Detect which cell encompasses the target text, then output its [x, y] center coordinate. 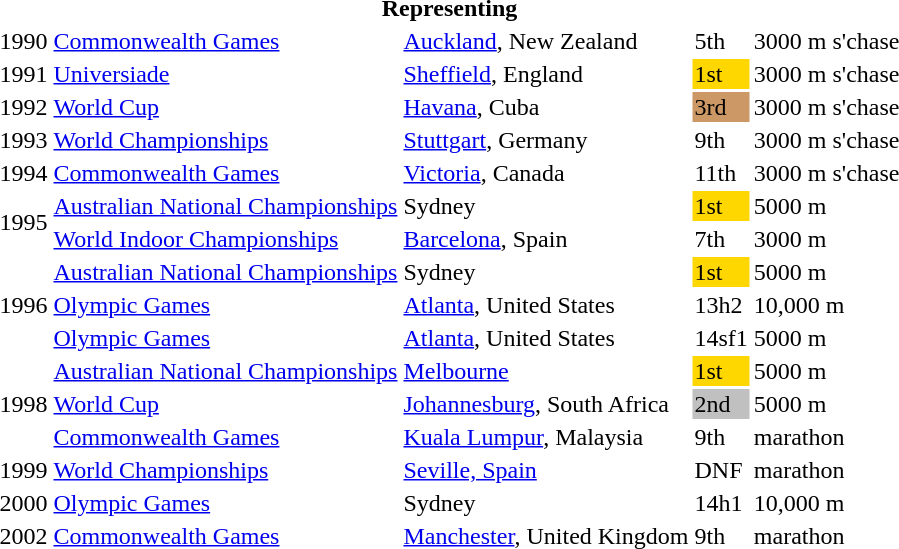
Auckland, New Zealand [546, 41]
Melbourne [546, 371]
Kuala Lumpur, Malaysia [546, 437]
11th [721, 173]
5th [721, 41]
13h2 [721, 305]
Stuttgart, Germany [546, 140]
Barcelona, Spain [546, 239]
Sheffield, England [546, 74]
Victoria, Canada [546, 173]
Havana, Cuba [546, 107]
World Indoor Championships [226, 239]
Johannesburg, South Africa [546, 404]
7th [721, 239]
3rd [721, 107]
2nd [721, 404]
DNF [721, 470]
Universiade [226, 74]
Seville, Spain [546, 470]
14h1 [721, 503]
14sf1 [721, 338]
